Extract the [X, Y] coordinate from the center of the cell holding the provided text.  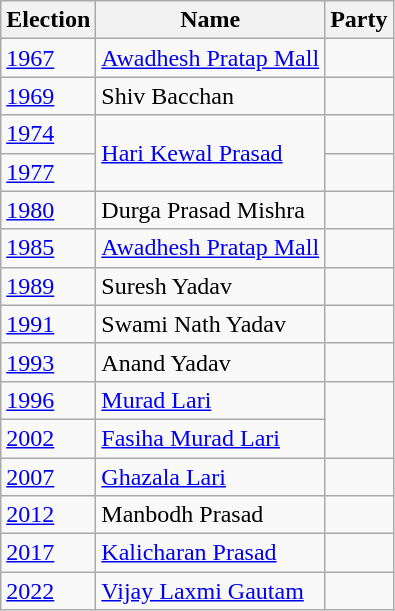
Election [48, 20]
1989 [48, 286]
1980 [48, 210]
1977 [48, 172]
2022 [48, 591]
Swami Nath Yadav [210, 324]
Murad Lari [210, 400]
Party [359, 20]
2002 [48, 438]
1967 [48, 58]
2012 [48, 515]
Hari Kewal Prasad [210, 153]
Vijay Laxmi Gautam [210, 591]
Durga Prasad Mishra [210, 210]
1996 [48, 400]
Shiv Bacchan [210, 96]
Kalicharan Prasad [210, 553]
1993 [48, 362]
Suresh Yadav [210, 286]
2007 [48, 477]
1991 [48, 324]
Ghazala Lari [210, 477]
Fasiha Murad Lari [210, 438]
1985 [48, 248]
Manbodh Prasad [210, 515]
Anand Yadav [210, 362]
1969 [48, 96]
2017 [48, 553]
Name [210, 20]
1974 [48, 134]
